Locate the cell with the specified text and output its [X, Y] center coordinate. 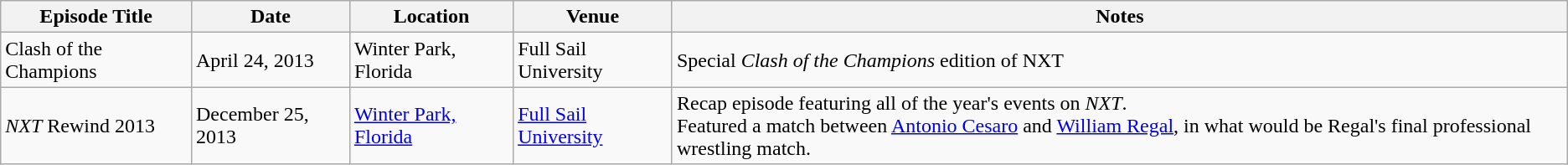
Episode Title [96, 17]
April 24, 2013 [270, 60]
Clash of the Champions [96, 60]
Venue [593, 17]
Notes [1119, 17]
Special Clash of the Champions edition of NXT [1119, 60]
December 25, 2013 [270, 126]
NXT Rewind 2013 [96, 126]
Location [431, 17]
Date [270, 17]
